From the cell containing the given text, extract its center point as (x, y) coordinate. 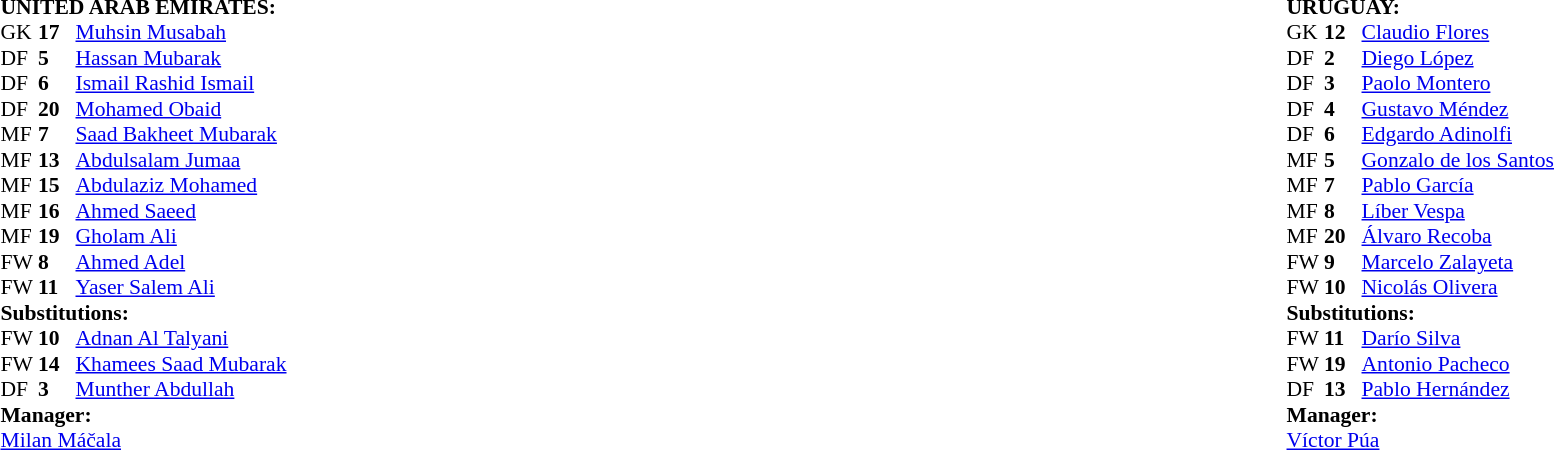
Claudio Flores (1458, 33)
Khamees Saad Mubarak (182, 364)
Ahmed Adel (182, 262)
Diego López (1458, 58)
Yaser Salem Ali (182, 287)
Paolo Montero (1458, 83)
Darío Silva (1458, 339)
Abdulsalam Jumaa (182, 160)
Antonio Pacheco (1458, 364)
14 (57, 364)
Gustavo Méndez (1458, 109)
Edgardo Adinolfi (1458, 135)
Líber Vespa (1458, 211)
Adnan Al Talyani (182, 339)
Nicolás Olivera (1458, 287)
Saad Bakheet Mubarak (182, 135)
Abdulaziz Mohamed (182, 185)
Muhsin Musabah (182, 33)
12 (1343, 33)
Álvaro Recoba (1458, 237)
Ahmed Saeed (182, 211)
Munther Abdullah (182, 389)
15 (57, 185)
Hassan Mubarak (182, 58)
Mohamed Obaid (182, 109)
4 (1343, 109)
Pablo Hernández (1458, 389)
Gonzalo de los Santos (1458, 160)
Ismail Rashid Ismail (182, 83)
16 (57, 211)
Marcelo Zalayeta (1458, 262)
Pablo García (1458, 185)
Gholam Ali (182, 237)
17 (57, 33)
9 (1343, 262)
2 (1343, 58)
